Extract the [X, Y] coordinate from the center of the cell holding the provided text.  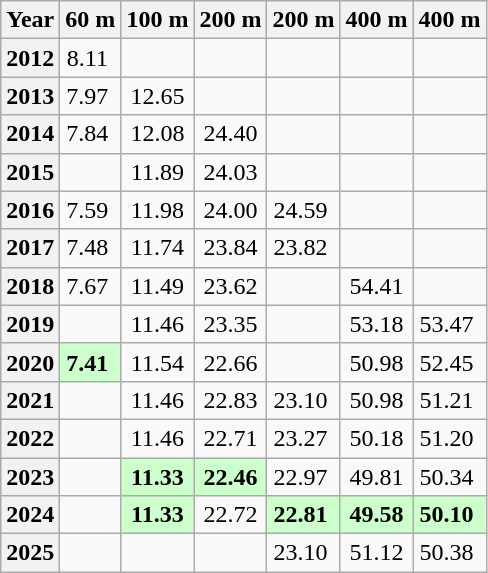
23.62 [230, 286]
11.74 [158, 248]
2013 [30, 96]
11.49 [158, 286]
53.18 [376, 324]
7.41 [90, 362]
23.27 [304, 438]
2022 [30, 438]
2024 [30, 515]
11.89 [158, 172]
2023 [30, 477]
24.03 [230, 172]
12.08 [158, 134]
24.59 [304, 210]
7.59 [90, 210]
2018 [30, 286]
49.58 [376, 515]
22.97 [304, 477]
52.45 [450, 362]
22.46 [230, 477]
2017 [30, 248]
50.10 [450, 515]
22.71 [230, 438]
2025 [30, 553]
24.00 [230, 210]
50.18 [376, 438]
2015 [30, 172]
11.98 [158, 210]
2021 [30, 400]
50.38 [450, 553]
22.83 [230, 400]
51.20 [450, 438]
12.65 [158, 96]
11.54 [158, 362]
23.84 [230, 248]
51.12 [376, 553]
60 m [90, 20]
51.21 [450, 400]
53.47 [450, 324]
22.72 [230, 515]
2020 [30, 362]
23.82 [304, 248]
24.40 [230, 134]
54.41 [376, 286]
22.66 [230, 362]
22.81 [304, 515]
7.48 [90, 248]
8.11 [90, 58]
23.35 [230, 324]
2016 [30, 210]
2019 [30, 324]
7.97 [90, 96]
7.67 [90, 286]
7.84 [90, 134]
Year [30, 20]
49.81 [376, 477]
2014 [30, 134]
50.34 [450, 477]
2012 [30, 58]
100 m [158, 20]
